Scan for the cell matching the given text and deliver its [x, y] coordinate at center. 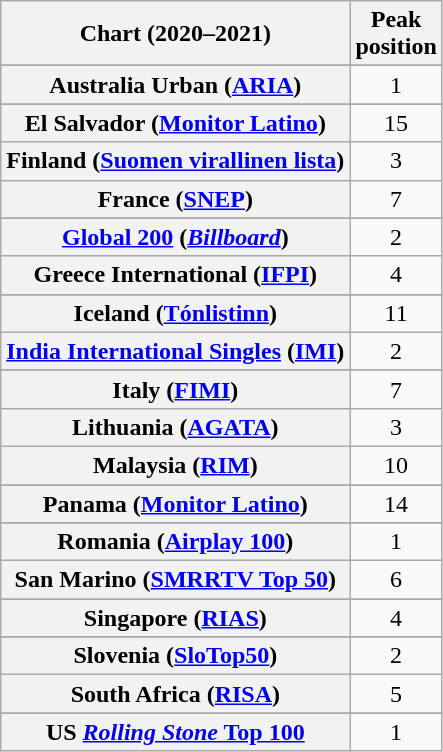
Australia Urban (ARIA) [176, 85]
Finland (Suomen virallinen lista) [176, 161]
Malaysia (RIM) [176, 465]
Greece International (IFPI) [176, 275]
US Rolling Stone Top 100 [176, 732]
5 [396, 694]
Italy (FIMI) [176, 389]
11 [396, 313]
Slovenia (SloTop50) [176, 656]
Chart (2020–2021) [176, 34]
Romania (Airplay 100) [176, 542]
Singapore (RIAS) [176, 618]
Peakposition [396, 34]
10 [396, 465]
14 [396, 503]
San Marino (SMRRTV Top 50) [176, 580]
6 [396, 580]
15 [396, 123]
Panama (Monitor Latino) [176, 503]
El Salvador (Monitor Latino) [176, 123]
Iceland (Tónlistinn) [176, 313]
Lithuania (AGATA) [176, 427]
Global 200 (Billboard) [176, 237]
France (SNEP) [176, 199]
South Africa (RISA) [176, 694]
India International Singles (IMI) [176, 351]
